Return [x, y] of the center of cell containing provided text 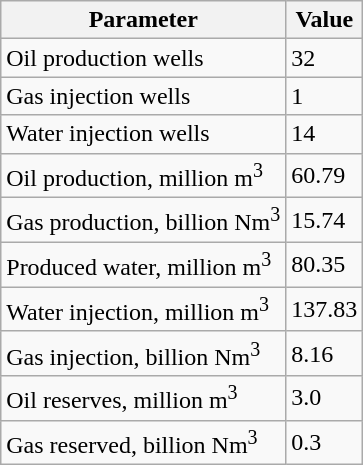
Oil production, million m3 [144, 176]
Oil production wells [144, 58]
15.74 [324, 220]
1 [324, 96]
Gas reserved, billion Nm3 [144, 442]
60.79 [324, 176]
Gas production, billion Nm3 [144, 220]
3.0 [324, 398]
Water injection wells [144, 134]
0.3 [324, 442]
Value [324, 20]
Oil reserves, million m3 [144, 398]
Water injection, million m3 [144, 310]
8.16 [324, 354]
Gas injection, billion Nm3 [144, 354]
137.83 [324, 310]
14 [324, 134]
32 [324, 58]
80.35 [324, 264]
Produced water, million m3 [144, 264]
Parameter [144, 20]
Gas injection wells [144, 96]
